From the cell containing the given text, extract its center point as (X, Y) coordinate. 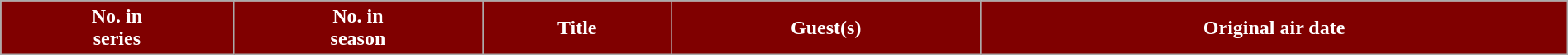
Original air date (1274, 28)
No. inseries (117, 28)
No. inseason (358, 28)
Guest(s) (826, 28)
Title (577, 28)
